Pinpoint the cell where the given text exists, returning its (X, Y) midpoint coordinate. 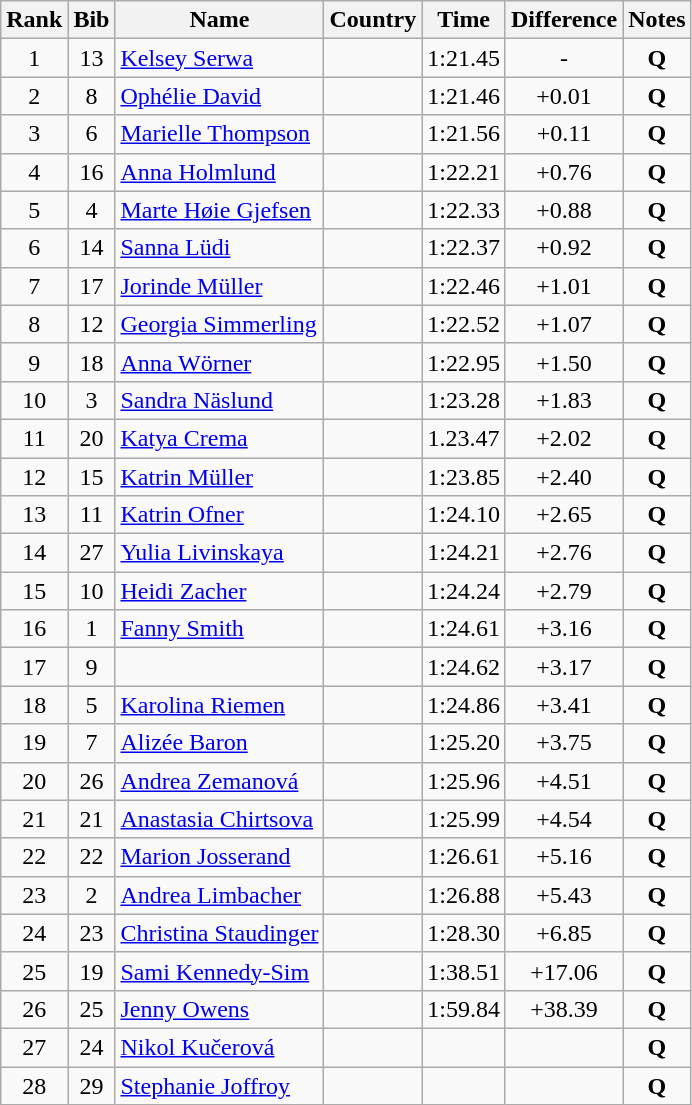
29 (92, 1085)
+0.01 (564, 96)
+0.11 (564, 134)
Georgia Simmerling (220, 324)
+3.17 (564, 667)
1:59.84 (464, 1009)
Difference (564, 20)
+6.85 (564, 933)
1:22.95 (464, 362)
1:24.24 (464, 591)
1:24.86 (464, 705)
Sandra Näslund (220, 400)
1:24.61 (464, 629)
+2.76 (564, 553)
+17.06 (564, 971)
Name (220, 20)
Nikol Kučerová (220, 1047)
Sami Kennedy-Sim (220, 971)
Anna Holmlund (220, 172)
1:21.56 (464, 134)
Heidi Zacher (220, 591)
+5.16 (564, 857)
28 (34, 1085)
Kelsey Serwa (220, 58)
+0.88 (564, 210)
+1.01 (564, 286)
1:26.61 (464, 857)
1:38.51 (464, 971)
+0.92 (564, 248)
+3.41 (564, 705)
1:25.20 (464, 743)
1:24.62 (464, 667)
Rank (34, 20)
+2.65 (564, 515)
Christina Staudinger (220, 933)
1:22.37 (464, 248)
1:22.52 (464, 324)
Andrea Zemanová (220, 781)
1:22.33 (464, 210)
1.23.47 (464, 438)
1:25.99 (464, 819)
+3.75 (564, 743)
Marion Josserand (220, 857)
1:21.45 (464, 58)
1:22.21 (464, 172)
+2.40 (564, 477)
Fanny Smith (220, 629)
+3.16 (564, 629)
Jenny Owens (220, 1009)
Ophélie David (220, 96)
Yulia Livinskaya (220, 553)
Country (373, 20)
Alizée Baron (220, 743)
Andrea Limbacher (220, 895)
1:23.85 (464, 477)
Bib (92, 20)
+2.79 (564, 591)
Stephanie Joffroy (220, 1085)
+4.54 (564, 819)
+2.02 (564, 438)
Katrin Ofner (220, 515)
1:26.88 (464, 895)
Notes (657, 20)
1:24.21 (464, 553)
1:24.10 (464, 515)
Karolina Riemen (220, 705)
Jorinde Müller (220, 286)
+1.50 (564, 362)
1:22.46 (464, 286)
Time (464, 20)
+5.43 (564, 895)
Anna Wörner (220, 362)
Sanna Lüdi (220, 248)
- (564, 58)
Katrin Müller (220, 477)
+1.07 (564, 324)
+38.39 (564, 1009)
1:28.30 (464, 933)
1:21.46 (464, 96)
+1.83 (564, 400)
1:23.28 (464, 400)
+0.76 (564, 172)
Katya Crema (220, 438)
1:25.96 (464, 781)
Marte Høie Gjefsen (220, 210)
Marielle Thompson (220, 134)
+4.51 (564, 781)
Anastasia Chirtsova (220, 819)
